From the cell containing the given text, extract its center point as [x, y] coordinate. 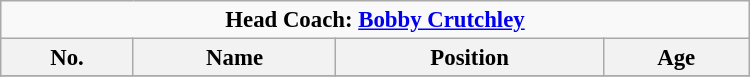
Age [676, 58]
No. [67, 58]
Name [234, 58]
Head Coach: Bobby Crutchley [375, 20]
Position [470, 58]
